Search for the cell housing the specified text and yield its [x, y] center coordinate. 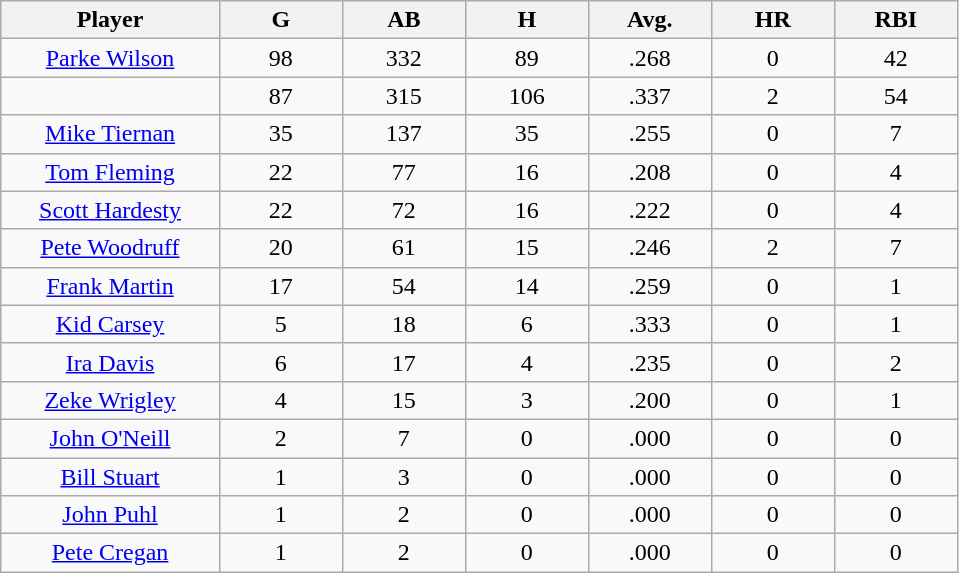
Avg. [650, 20]
.222 [650, 210]
Frank Martin [110, 286]
20 [280, 248]
14 [526, 286]
Scott Hardesty [110, 210]
.268 [650, 58]
42 [896, 58]
77 [404, 172]
87 [280, 96]
H [526, 20]
Parke Wilson [110, 58]
.208 [650, 172]
Pete Woodruff [110, 248]
98 [280, 58]
Bill Stuart [110, 477]
John O'Neill [110, 438]
Player [110, 20]
.255 [650, 134]
Kid Carsey [110, 324]
137 [404, 134]
18 [404, 324]
.259 [650, 286]
.200 [650, 400]
.337 [650, 96]
Mike Tiernan [110, 134]
Ira Davis [110, 362]
89 [526, 58]
HR [772, 20]
Tom Fleming [110, 172]
5 [280, 324]
.333 [650, 324]
Zeke Wrigley [110, 400]
AB [404, 20]
315 [404, 96]
G [280, 20]
.246 [650, 248]
106 [526, 96]
RBI [896, 20]
61 [404, 248]
72 [404, 210]
332 [404, 58]
.235 [650, 362]
John Puhl [110, 515]
Pete Cregan [110, 553]
